Determine the [X, Y] coordinate at the center of the cell enclosing the given text.  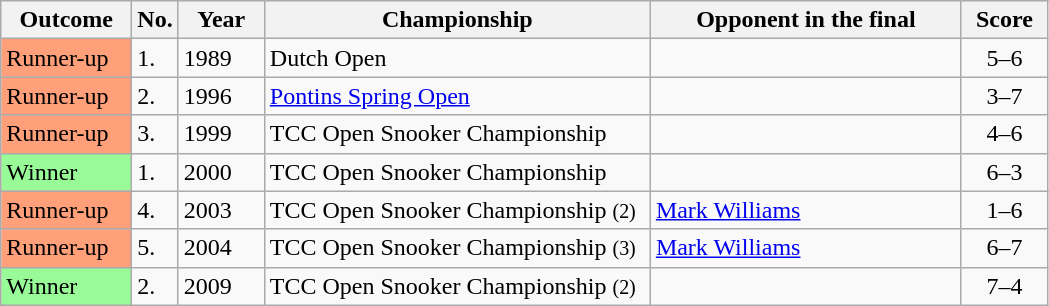
No. [155, 20]
1999 [221, 134]
5. [155, 248]
3. [155, 134]
Dutch Open [457, 58]
4. [155, 210]
2003 [221, 210]
6–3 [1004, 172]
TCC Open Snooker Championship (3) [457, 248]
2004 [221, 248]
4–6 [1004, 134]
3–7 [1004, 96]
Opponent in the final [806, 20]
Year [221, 20]
2009 [221, 286]
1–6 [1004, 210]
Score [1004, 20]
6–7 [1004, 248]
Championship [457, 20]
Pontins Spring Open [457, 96]
1989 [221, 58]
2000 [221, 172]
Outcome [66, 20]
7–4 [1004, 286]
1996 [221, 96]
5–6 [1004, 58]
